Detect which cell encompasses the target text, then output its [x, y] center coordinate. 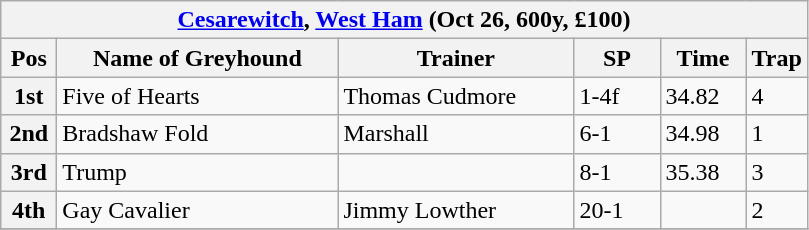
2 [776, 210]
8-1 [617, 172]
Trainer [456, 58]
Jimmy Lowther [456, 210]
SP [617, 58]
Bradshaw Fold [198, 134]
2nd [29, 134]
4 [776, 96]
35.38 [703, 172]
1 [776, 134]
Marshall [456, 134]
1st [29, 96]
20-1 [617, 210]
Pos [29, 58]
Name of Greyhound [198, 58]
Five of Hearts [198, 96]
Cesarewitch, West Ham (Oct 26, 600y, £100) [404, 20]
Thomas Cudmore [456, 96]
3rd [29, 172]
4th [29, 210]
3 [776, 172]
34.82 [703, 96]
Trump [198, 172]
Trap [776, 58]
Gay Cavalier [198, 210]
1-4f [617, 96]
34.98 [703, 134]
Time [703, 58]
6-1 [617, 134]
